Return [X, Y] of the center of cell containing provided text 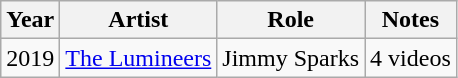
4 videos [411, 58]
Year [30, 20]
Artist [138, 20]
The Lumineers [138, 58]
Role [291, 20]
Notes [411, 20]
Jimmy Sparks [291, 58]
2019 [30, 58]
